Locate the cell with the specified text and output its (X, Y) center coordinate. 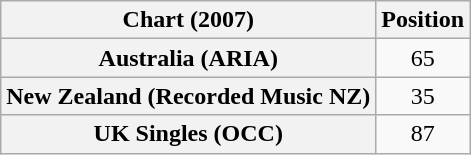
Position (423, 20)
35 (423, 96)
65 (423, 58)
Chart (2007) (188, 20)
UK Singles (OCC) (188, 134)
87 (423, 134)
New Zealand (Recorded Music NZ) (188, 96)
Australia (ARIA) (188, 58)
